Determine the [x, y] coordinate at the center of the cell enclosing the given text.  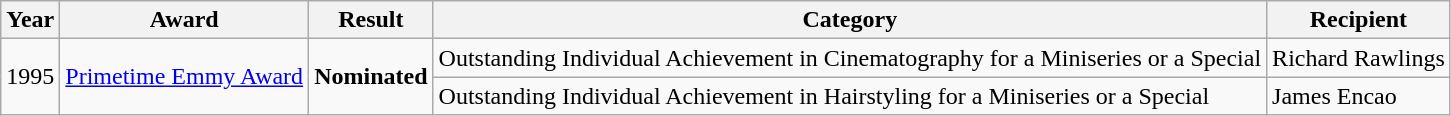
Recipient [1359, 20]
Outstanding Individual Achievement in Hairstyling for a Miniseries or a Special [850, 96]
Nominated [371, 77]
Year [30, 20]
1995 [30, 77]
Award [184, 20]
Richard Rawlings [1359, 58]
Primetime Emmy Award [184, 77]
James Encao [1359, 96]
Outstanding Individual Achievement in Cinematography for a Miniseries or a Special [850, 58]
Result [371, 20]
Category [850, 20]
